Search for the cell housing the specified text and yield its (x, y) center coordinate. 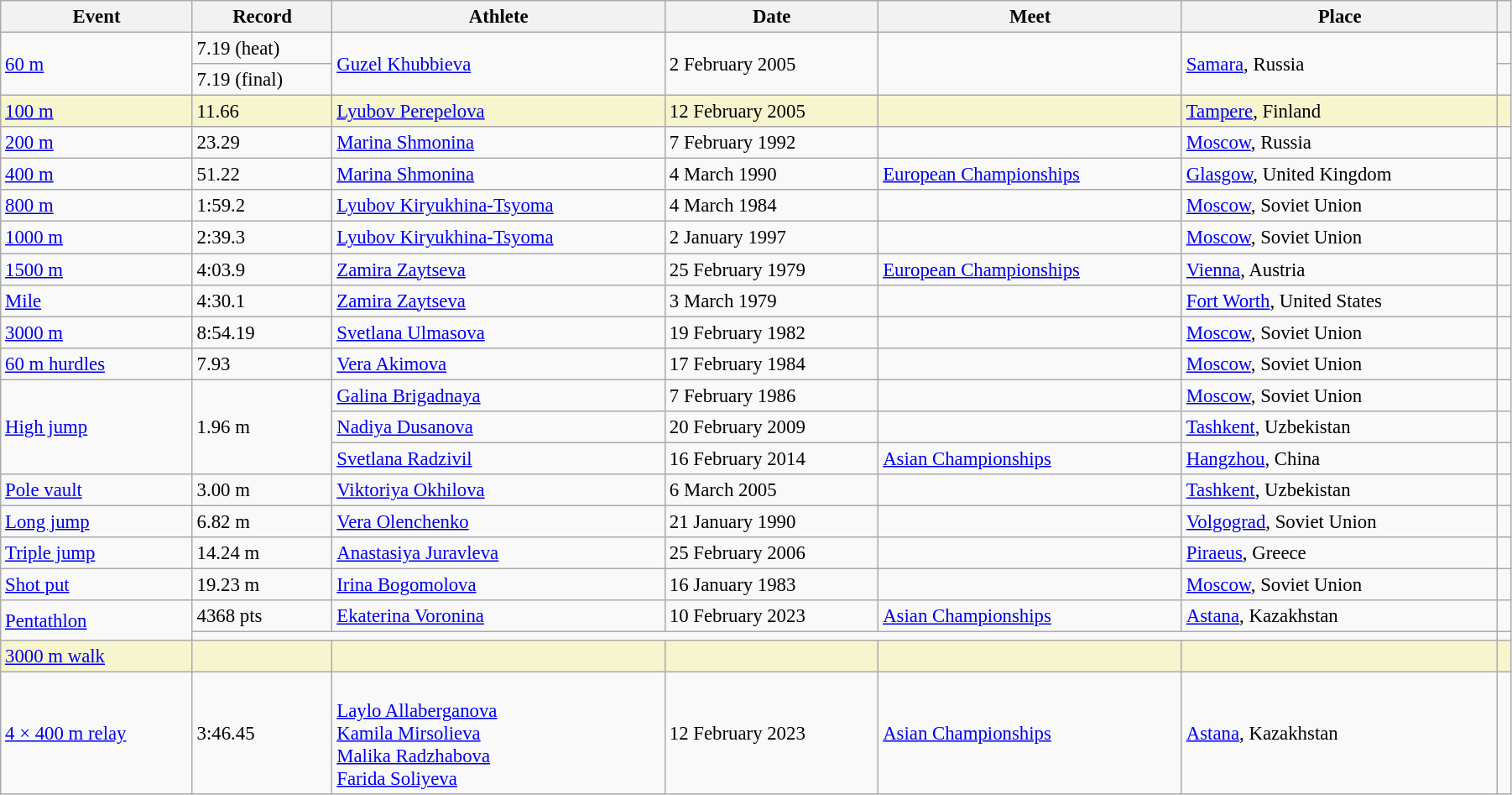
Moscow, Russia (1339, 143)
7 February 1986 (772, 395)
Long jump (97, 521)
10 February 2023 (772, 616)
Anastasiya Juravleva (498, 553)
3:46.45 (262, 734)
Samara, Russia (1339, 64)
25 February 2006 (772, 553)
2 January 1997 (772, 238)
60 m hurdles (97, 364)
17 February 1984 (772, 364)
Guzel Khubbieva (498, 64)
Vienna, Austria (1339, 269)
7.19 (heat) (262, 49)
Date (772, 17)
1500 m (97, 269)
Shot put (97, 585)
Lyubov Perepelova (498, 112)
Laylo AllaberganovaKamila MirsolievaMalika RadzhabovaFarida Soliyeva (498, 734)
400 m (97, 175)
Triple jump (97, 553)
51.22 (262, 175)
Ekaterina Voronina (498, 616)
Volgograd, Soviet Union (1339, 521)
Piraeus, Greece (1339, 553)
Pentathlon (97, 620)
16 January 1983 (772, 585)
19 February 1982 (772, 332)
23.29 (262, 143)
Record (262, 17)
3000 m (97, 332)
4:03.9 (262, 269)
Nadiya Dusanova (498, 427)
4 × 400 m relay (97, 734)
2:39.3 (262, 238)
3.00 m (262, 490)
4 March 1990 (772, 175)
25 February 1979 (772, 269)
3 March 1979 (772, 301)
6.82 m (262, 521)
7.19 (final) (262, 80)
12 February 2023 (772, 734)
14.24 m (262, 553)
800 m (97, 206)
7.93 (262, 364)
200 m (97, 143)
Event (97, 17)
21 January 1990 (772, 521)
Place (1339, 17)
High jump (97, 426)
100 m (97, 112)
Hangzhou, China (1339, 458)
Galina Brigadnaya (498, 395)
Athlete (498, 17)
Pole vault (97, 490)
Irina Bogomolova (498, 585)
6 March 2005 (772, 490)
4368 pts (262, 616)
20 February 2009 (772, 427)
16 February 2014 (772, 458)
19.23 m (262, 585)
Tampere, Finland (1339, 112)
11.66 (262, 112)
Mile (97, 301)
Svetlana Radzivil (498, 458)
1000 m (97, 238)
Fort Worth, United States (1339, 301)
3000 m walk (97, 656)
2 February 2005 (772, 64)
Vera Olenchenko (498, 521)
Vera Akimova (498, 364)
12 February 2005 (772, 112)
8:54.19 (262, 332)
7 February 1992 (772, 143)
60 m (97, 64)
4 March 1984 (772, 206)
Viktoriya Okhilova (498, 490)
Glasgow, United Kingdom (1339, 175)
1:59.2 (262, 206)
1.96 m (262, 426)
Meet (1030, 17)
Svetlana Ulmasova (498, 332)
4:30.1 (262, 301)
